Pinpoint the cell where the given text exists, returning its (X, Y) midpoint coordinate. 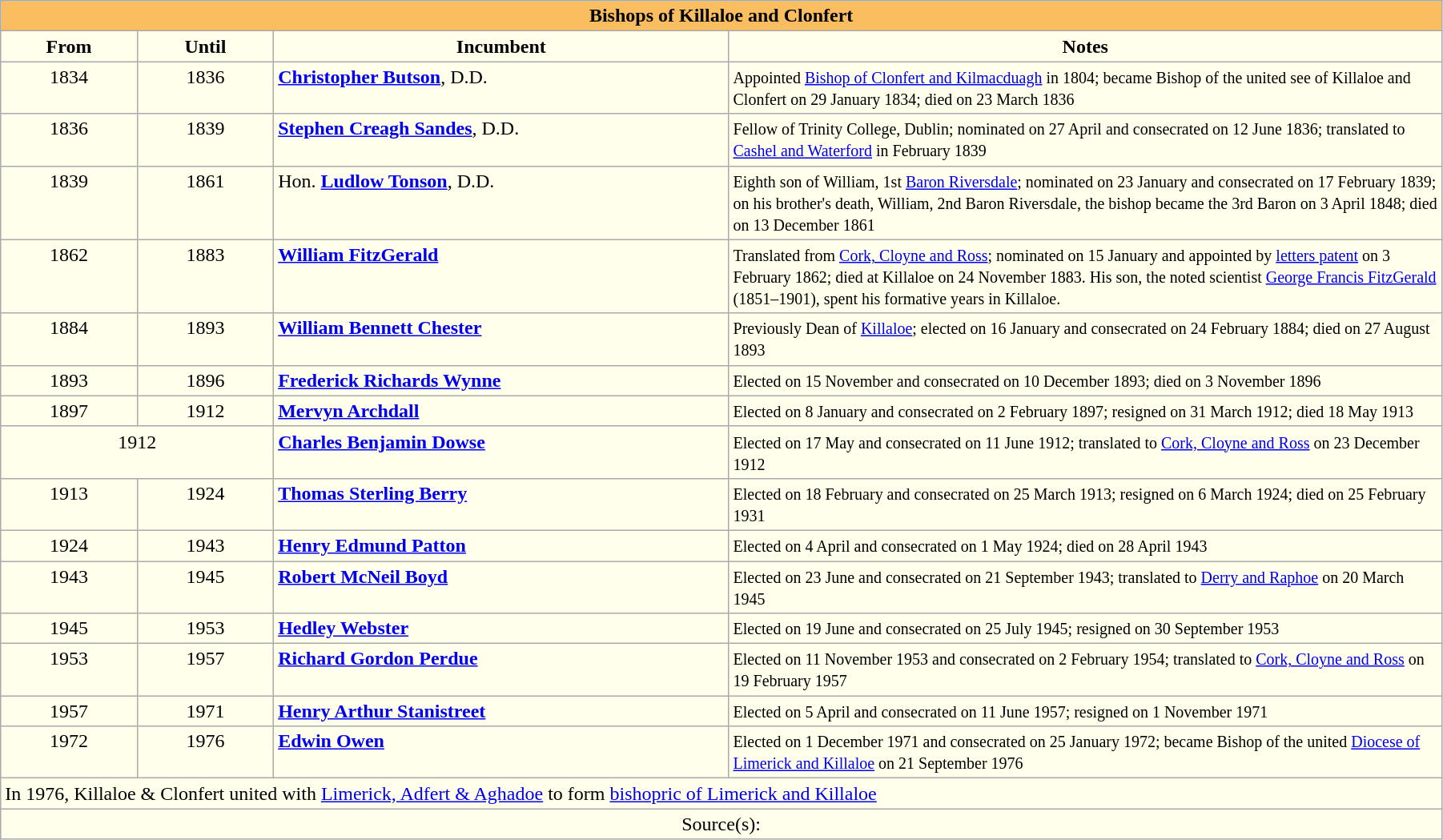
Bishops of Killaloe and Clonfert (721, 16)
Source(s): (721, 824)
Elected on 19 June and consecrated on 25 July 1945; resigned on 30 September 1953 (1085, 629)
Charles Benjamin Dowse (501, 452)
Elected on 1 December 1971 and consecrated on 25 January 1972; became Bishop of the united Diocese of Limerick and Killaloe on 21 September 1976 (1085, 753)
Hon. Ludlow Tonson, D.D. (501, 203)
Elected on 11 November 1953 and consecrated on 2 February 1954; translated to Cork, Cloyne and Ross on 19 February 1957 (1085, 669)
In 1976, Killaloe & Clonfert united with Limerick, Adfert & Aghadoe to form bishopric of Limerick and Killaloe (721, 794)
William Bennett Chester (501, 340)
Elected on 15 November and consecrated on 10 December 1893; died on 3 November 1896 (1085, 380)
Fellow of Trinity College, Dublin; nominated on 27 April and consecrated on 12 June 1836; translated to Cashel and Waterford in February 1839 (1085, 139)
Christopher Butson, D.D. (501, 88)
Henry Edmund Patton (501, 545)
Thomas Sterling Berry (501, 504)
1862 (69, 276)
1971 (205, 711)
Previously Dean of Killaloe; elected on 16 January and consecrated on 24 February 1884; died on 27 August 1893 (1085, 340)
Elected on 5 April and consecrated on 11 June 1957; resigned on 1 November 1971 (1085, 711)
Edwin Owen (501, 753)
Elected on 17 May and consecrated on 11 June 1912; translated to Cork, Cloyne and Ross on 23 December 1912 (1085, 452)
Elected on 23 June and consecrated on 21 September 1943; translated to Derry and Raphoe on 20 March 1945 (1085, 586)
Incumbent (501, 46)
Robert McNeil Boyd (501, 586)
Frederick Richards Wynne (501, 380)
1976 (205, 753)
William FitzGerald (501, 276)
Until (205, 46)
1861 (205, 203)
1897 (69, 411)
Notes (1085, 46)
Elected on 8 January and consecrated on 2 February 1897; resigned on 31 March 1912; died 18 May 1913 (1085, 411)
Elected on 18 February and consecrated on 25 March 1913; resigned on 6 March 1924; died on 25 February 1931 (1085, 504)
1913 (69, 504)
Elected on 4 April and consecrated on 1 May 1924; died on 28 April 1943 (1085, 545)
From (69, 46)
Richard Gordon Perdue (501, 669)
Mervyn Archdall (501, 411)
Henry Arthur Stanistreet (501, 711)
1896 (205, 380)
Hedley Webster (501, 629)
1884 (69, 340)
1972 (69, 753)
1834 (69, 88)
Stephen Creagh Sandes, D.D. (501, 139)
1883 (205, 276)
